Return the [x, y] coordinate for the center point of the cell that contains the specified text.  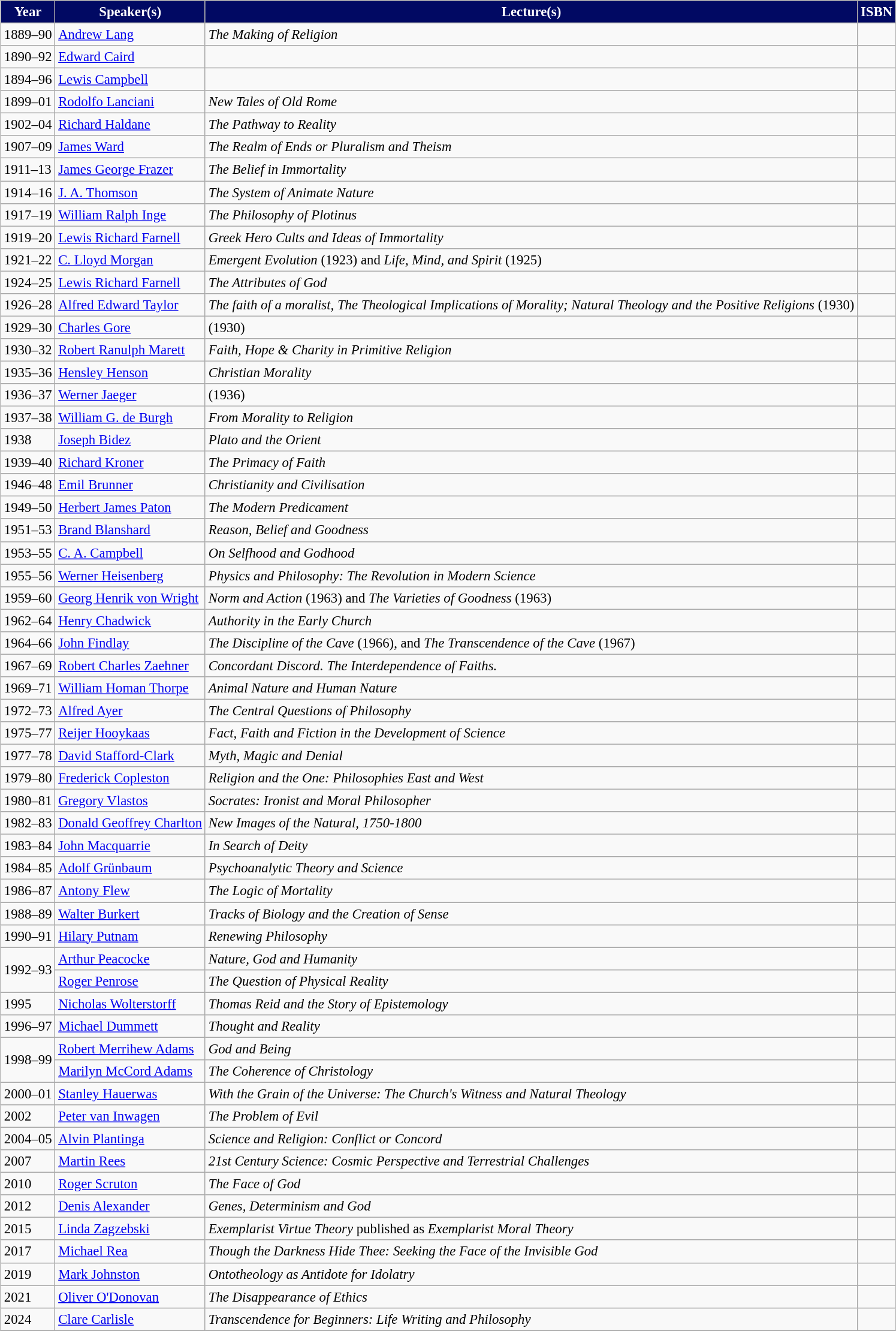
1988–89 [28, 914]
1889–90 [28, 35]
The Face of God [531, 1184]
Thought and Reality [531, 1026]
Nature, God and Humanity [531, 959]
1977–78 [28, 756]
2002 [28, 1116]
1911–13 [28, 170]
J. A. Thomson [131, 192]
1924–25 [28, 282]
2000–01 [28, 1094]
2007 [28, 1161]
Religion and the One: Philosophies East and West [531, 778]
Emergent Evolution (1923) and Life, Mind, and Spirit (1925) [531, 260]
Robert Charles Zaehner [131, 665]
Authority in the Early Church [531, 621]
Henry Chadwick [131, 621]
Marilyn McCord Adams [131, 1071]
Linda Zagzebski [131, 1229]
Denis Alexander [131, 1206]
Mark Johnston [131, 1274]
Charles Gore [131, 327]
Science and Religion: Conflict or Concord [531, 1139]
(1930) [531, 327]
Faith, Hope & Charity in Primitive Religion [531, 350]
1951–53 [28, 531]
Robert Merrihew Adams [131, 1049]
Reason, Belief and Goodness [531, 531]
Lewis Campbell [131, 80]
Ontotheology as Antidote for Idolatry [531, 1274]
Werner Jaeger [131, 395]
2024 [28, 1319]
1917–19 [28, 215]
The Central Questions of Philosophy [531, 710]
1959–60 [28, 598]
William Homan Thorpe [131, 688]
Hensley Henson [131, 372]
Edward Caird [131, 57]
The Question of Physical Reality [531, 981]
Lecture(s) [531, 12]
1902–04 [28, 125]
1939–40 [28, 463]
1890–92 [28, 57]
Norm and Action (1963) and The Varieties of Goodness (1963) [531, 598]
Walter Burkert [131, 914]
1996–97 [28, 1026]
ISBN [877, 12]
Clare Carlisle [131, 1319]
1972–73 [28, 710]
1949–50 [28, 508]
1980–81 [28, 801]
Arthur Peacocke [131, 959]
1919–20 [28, 237]
1921–22 [28, 260]
1930–32 [28, 350]
Greek Hero Cults and Ideas of Immortality [531, 237]
Richard Kroner [131, 463]
Oliver O'Donovan [131, 1297]
James Ward [131, 147]
The Discipline of the Cave (1966), and The Transcendence of the Cave (1967) [531, 643]
Richard Haldane [131, 125]
1929–30 [28, 327]
The Problem of Evil [531, 1116]
1953–55 [28, 553]
The System of Animate Nature [531, 192]
1998–99 [28, 1060]
The Attributes of God [531, 282]
Alfred Ayer [131, 710]
James George Frazer [131, 170]
The Logic of Mortality [531, 891]
1986–87 [28, 891]
Stanley Hauerwas [131, 1094]
1946–48 [28, 485]
The Disappearance of Ethics [531, 1297]
Rodolfo Lanciani [131, 102]
Christianity and Civilisation [531, 485]
The Making of Religion [531, 35]
Socrates: Ironist and Moral Philosopher [531, 801]
Alvin Plantinga [131, 1139]
C. A. Campbell [131, 553]
From Morality to Religion [531, 418]
Renewing Philosophy [531, 936]
Werner Heisenberg [131, 576]
1969–71 [28, 688]
2010 [28, 1184]
God and Being [531, 1049]
The faith of a moralist, The Theological Implications of Morality; Natural Theology and the Positive Religions (1930) [531, 305]
Though the Darkness Hide Thee: Seeking the Face of the Invisible God [531, 1252]
Michael Rea [131, 1252]
Fact, Faith and Fiction in the Development of Science [531, 733]
Myth, Magic and Denial [531, 756]
1894–96 [28, 80]
Plato and the Orient [531, 440]
The Realm of Ends or Pluralism and Theism [531, 147]
1964–66 [28, 643]
Antony Flew [131, 891]
Genes, Determinism and God [531, 1206]
2017 [28, 1252]
Joseph Bidez [131, 440]
1992–93 [28, 970]
Psychoanalytic Theory and Science [531, 869]
Year [28, 12]
Reijer Hooykaas [131, 733]
1962–64 [28, 621]
2021 [28, 1297]
Transcendence for Beginners: Life Writing and Philosophy [531, 1319]
Roger Penrose [131, 981]
1938 [28, 440]
Thomas Reid and the Story of Epistemology [531, 1004]
John Macquarrie [131, 846]
Exemplarist Virtue Theory published as Exemplarist Moral Theory [531, 1229]
(1936) [531, 395]
The Philosophy of Plotinus [531, 215]
Speaker(s) [131, 12]
1984–85 [28, 869]
Robert Ranulph Marett [131, 350]
1936–37 [28, 395]
On Selfhood and Godhood [531, 553]
1967–69 [28, 665]
Gregory Vlastos [131, 801]
Tracks of Biology and the Creation of Sense [531, 914]
Alfred Edward Taylor [131, 305]
1926–28 [28, 305]
John Findlay [131, 643]
1982–83 [28, 823]
1935–36 [28, 372]
2012 [28, 1206]
William G. de Burgh [131, 418]
1979–80 [28, 778]
1955–56 [28, 576]
Roger Scruton [131, 1184]
1983–84 [28, 846]
David Stafford-Clark [131, 756]
Donald Geoffrey Charlton [131, 823]
Animal Nature and Human Nature [531, 688]
Michael Dummett [131, 1026]
Georg Henrik von Wright [131, 598]
Peter van Inwagen [131, 1116]
Concordant Discord. The Interdependence of Faiths. [531, 665]
1899–01 [28, 102]
1937–38 [28, 418]
1990–91 [28, 936]
Christian Morality [531, 372]
Frederick Copleston [131, 778]
C. Lloyd Morgan [131, 260]
Physics and Philosophy: The Revolution in Modern Science [531, 576]
New Tales of Old Rome [531, 102]
In Search of Deity [531, 846]
Emil Brunner [131, 485]
Adolf Grünbaum [131, 869]
Andrew Lang [131, 35]
With the Grain of the Universe: The Church's Witness and Natural Theology [531, 1094]
The Belief in Immortality [531, 170]
2004–05 [28, 1139]
The Primacy of Faith [531, 463]
Hilary Putnam [131, 936]
The Coherence of Christology [531, 1071]
Nicholas Wolterstorff [131, 1004]
The Pathway to Reality [531, 125]
2019 [28, 1274]
21st Century Science: Cosmic Perspective and Terrestrial Challenges [531, 1161]
Martin Rees [131, 1161]
2015 [28, 1229]
William Ralph Inge [131, 215]
Herbert James Paton [131, 508]
1995 [28, 1004]
The Modern Predicament [531, 508]
1914–16 [28, 192]
New Images of the Natural, 1750-1800 [531, 823]
Brand Blanshard [131, 531]
1907–09 [28, 147]
1975–77 [28, 733]
